Capture the cell that displays the provided text and extract its (x, y) central coordinate. 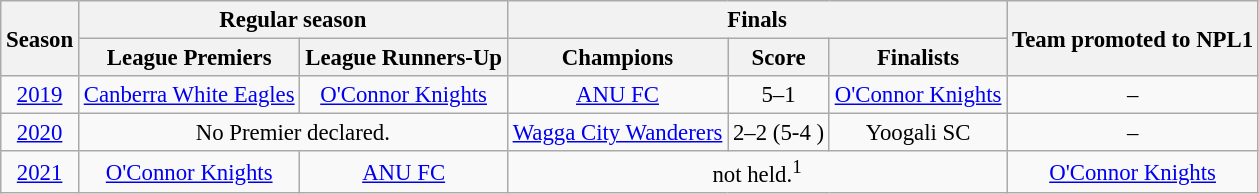
Champions (617, 58)
League Premiers (188, 58)
2–2 (5-4 ) (779, 133)
Wagga City Wanderers (617, 133)
5–1 (779, 95)
2021 (40, 172)
Season (40, 38)
Canberra White Eagles (188, 95)
Regular season (292, 20)
Team promoted to NPL1 (1133, 38)
Yoogali SC (918, 133)
not held.1 (756, 172)
Score (779, 58)
Finalists (918, 58)
League Runners-Up (404, 58)
2019 (40, 95)
No Premier declared. (292, 133)
Finals (756, 20)
2020 (40, 133)
